Return [x, y] of the center of cell containing provided text 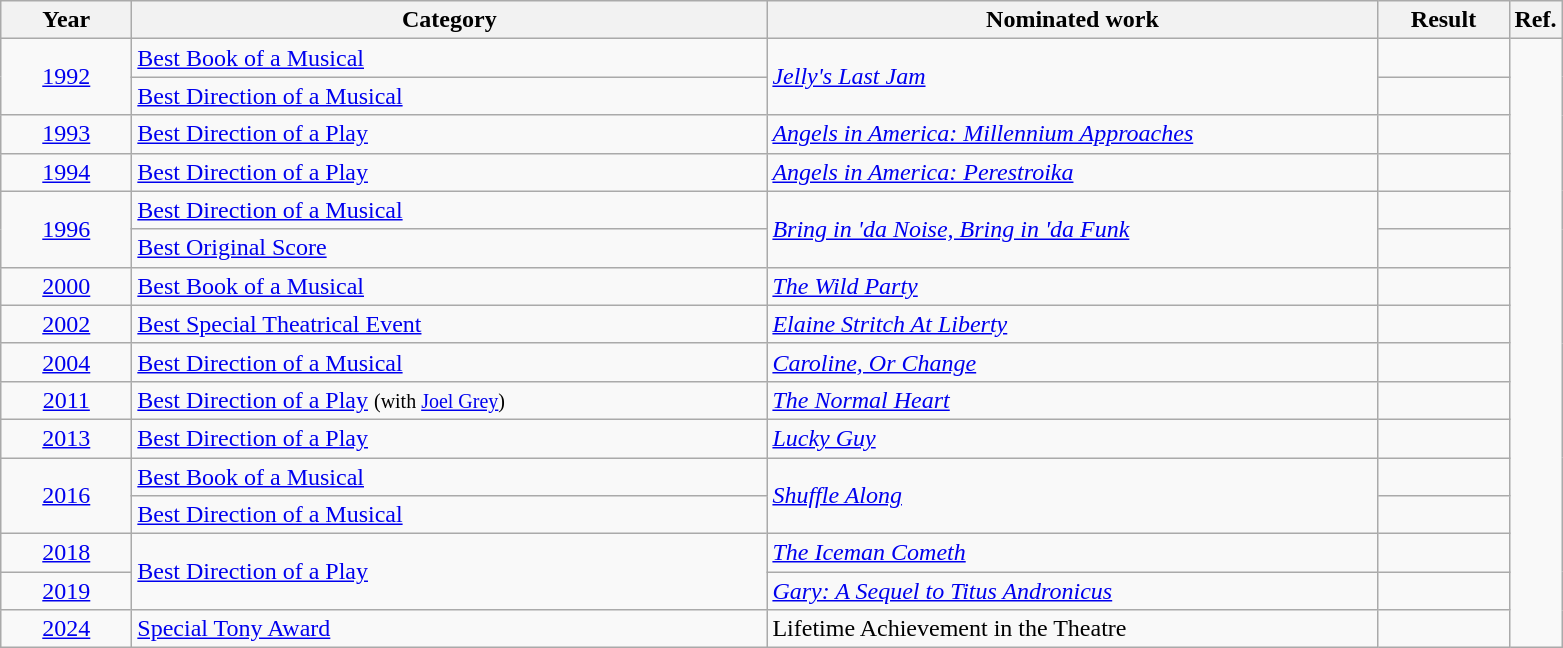
2018 [66, 553]
Year [66, 20]
Gary: A Sequel to Titus Andronicus [1072, 591]
1992 [66, 77]
2011 [66, 400]
Result [1444, 20]
Category [450, 20]
Elaine Stritch At Liberty [1072, 324]
2019 [66, 591]
2016 [66, 496]
Best Original Score [450, 248]
Best Direction of a Play (with Joel Grey) [450, 400]
Shuffle Along [1072, 496]
2004 [66, 362]
Best Special Theatrical Event [450, 324]
The Iceman Cometh [1072, 553]
1996 [66, 229]
2002 [66, 324]
Lifetime Achievement in the Theatre [1072, 629]
The Normal Heart [1072, 400]
Ref. [1536, 20]
Angels in America: Millennium Approaches [1072, 134]
Special Tony Award [450, 629]
2024 [66, 629]
1994 [66, 172]
Lucky Guy [1072, 438]
The Wild Party [1072, 286]
Nominated work [1072, 20]
Jelly's Last Jam [1072, 77]
Caroline, Or Change [1072, 362]
2013 [66, 438]
2000 [66, 286]
1993 [66, 134]
Angels in America: Perestroika [1072, 172]
Bring in 'da Noise, Bring in 'da Funk [1072, 229]
